Capture the cell that displays the provided text and extract its [x, y] central coordinate. 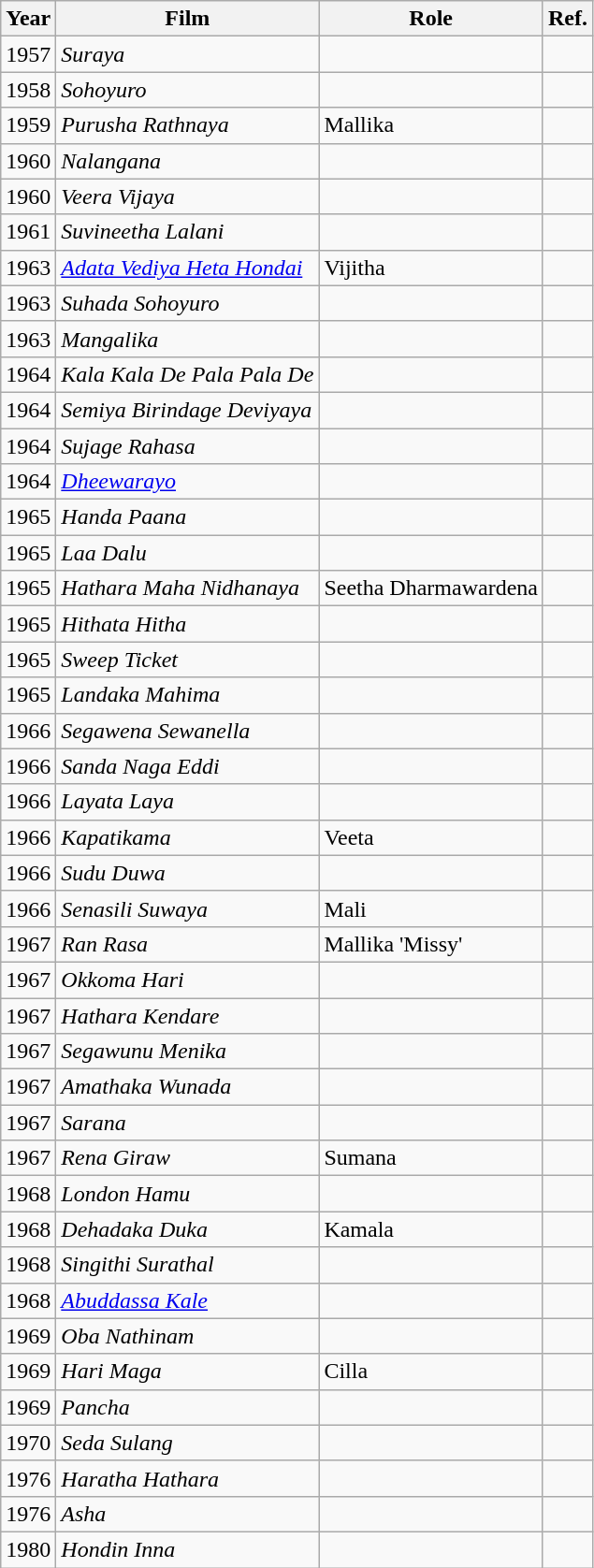
Seetha Dharmawardena [431, 588]
1959 [28, 125]
1957 [28, 54]
Ran Rasa [187, 944]
Kala Kala De Pala Pala De [187, 374]
Ref. [567, 19]
Sarana [187, 1123]
Mallika [431, 125]
1970 [28, 1443]
Landaka Mahima [187, 695]
1980 [28, 1549]
Hondin Inna [187, 1549]
Film [187, 19]
Suhada Sohoyuro [187, 303]
Segawunu Menika [187, 1052]
Purusha Rathnaya [187, 125]
Segawena Sewanella [187, 731]
Laa Dalu [187, 553]
Role [431, 19]
Rena Giraw [187, 1158]
Asha [187, 1514]
Singithi Surathal [187, 1265]
Hathara Kendare [187, 1015]
Seda Sulang [187, 1443]
Amathaka Wunada [187, 1087]
Suvineetha Lalani [187, 232]
Okkoma Hari [187, 980]
Layata Laya [187, 802]
Adata Vediya Heta Hondai [187, 268]
Kamala [431, 1229]
Hathara Maha Nidhanaya [187, 588]
Veera Vijaya [187, 196]
Mallika 'Missy' [431, 944]
Sanda Naga Eddi [187, 766]
Sohoyuro [187, 90]
Vijitha [431, 268]
Hari Maga [187, 1372]
1961 [28, 232]
Hithata Hitha [187, 624]
London Hamu [187, 1194]
Nalangana [187, 161]
Sumana [431, 1158]
Handa Paana [187, 517]
Oba Nathinam [187, 1336]
Haratha Hathara [187, 1478]
Veeta [431, 837]
1958 [28, 90]
Pancha [187, 1407]
Sujage Rahasa [187, 446]
Semiya Birindage Deviyaya [187, 410]
Dheewarayo [187, 482]
Mali [431, 908]
Sweep Ticket [187, 660]
Suraya [187, 54]
Abuddassa Kale [187, 1300]
Senasili Suwaya [187, 908]
Kapatikama [187, 837]
Sudu Duwa [187, 873]
Cilla [431, 1372]
Year [28, 19]
Dehadaka Duka [187, 1229]
Mangalika [187, 339]
